Return [X, Y] of the center of cell containing provided text 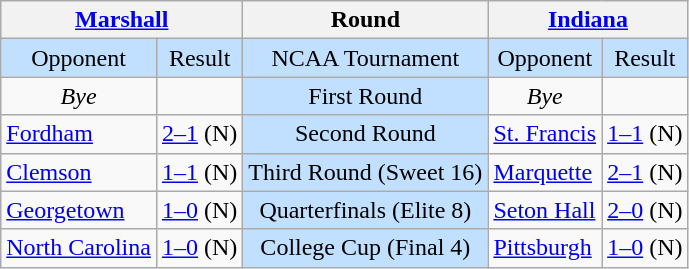
North Carolina [79, 248]
Marshall [122, 20]
College Cup (Final 4) [366, 248]
Indiana [588, 20]
Third Round (Sweet 16) [366, 172]
Pittsburgh [545, 248]
Quarterfinals (Elite 8) [366, 210]
Seton Hall [545, 210]
Second Round [366, 134]
First Round [366, 96]
2–0 (N) [645, 210]
Clemson [79, 172]
Round [366, 20]
Marquette [545, 172]
Fordham [79, 134]
NCAA Tournament [366, 58]
St. Francis [545, 134]
Georgetown [79, 210]
